Locate the cell with the specified text and output its (X, Y) center coordinate. 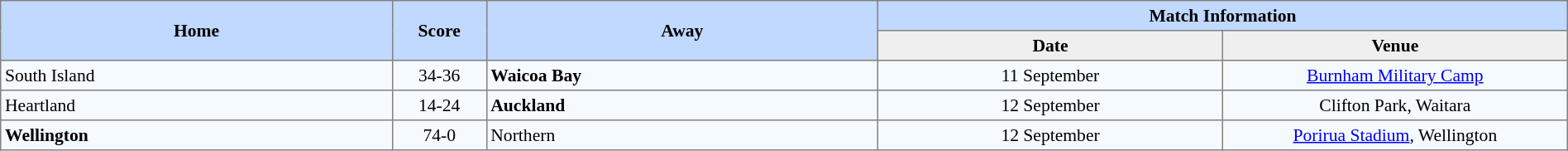
74-0 (439, 135)
14-24 (439, 105)
Venue (1394, 46)
Porirua Stadium, Wellington (1394, 135)
Auckland (682, 105)
Northern (682, 135)
Score (439, 31)
Date (1050, 46)
South Island (197, 75)
Wellington (197, 135)
Match Information (1223, 16)
11 September (1050, 75)
Home (197, 31)
Away (682, 31)
Clifton Park, Waitara (1394, 105)
34-36 (439, 75)
Burnham Military Camp (1394, 75)
Heartland (197, 105)
Waicoa Bay (682, 75)
